Capture the cell that displays the provided text and extract its [X, Y] central coordinate. 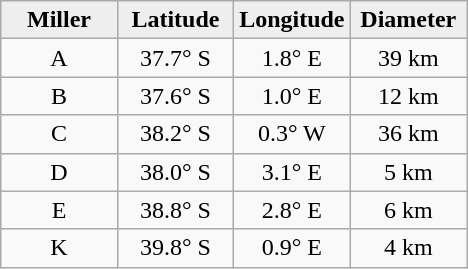
4 km [408, 248]
Diameter [408, 20]
39.8° S [175, 248]
0.9° E [292, 248]
37.6° S [175, 96]
12 km [408, 96]
39 km [408, 58]
6 km [408, 210]
2.8° E [292, 210]
K [59, 248]
Longitude [292, 20]
38.8° S [175, 210]
37.7° S [175, 58]
C [59, 134]
38.2° S [175, 134]
Miller [59, 20]
D [59, 172]
36 km [408, 134]
5 km [408, 172]
38.0° S [175, 172]
E [59, 210]
1.0° E [292, 96]
Latitude [175, 20]
0.3° W [292, 134]
1.8° E [292, 58]
A [59, 58]
B [59, 96]
3.1° E [292, 172]
